Detect which cell encompasses the target text, then output its (x, y) center coordinate. 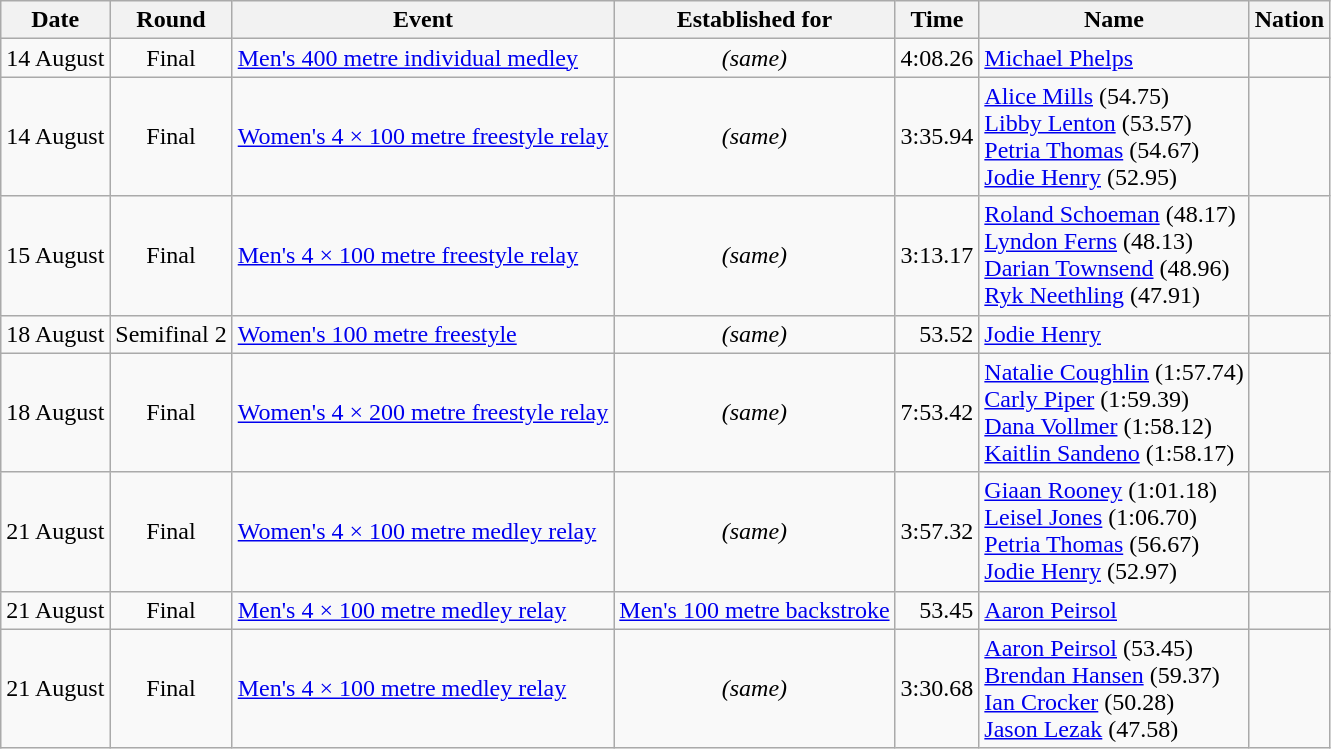
3:30.68 (937, 688)
Aaron Peirsol (53.45) Brendan Hansen (59.37) Ian Crocker (50.28) Jason Lezak (47.58) (1114, 688)
Date (56, 20)
Alice Mills (54.75) Libby Lenton (53.57) Petria Thomas (54.67) Jodie Henry (52.95) (1114, 136)
4:08.26 (937, 58)
Nation (1289, 20)
Women's 4 × 200 metre freestyle relay (423, 412)
53.45 (937, 610)
Women's 100 metre freestyle (423, 334)
15 August (56, 256)
Michael Phelps (1114, 58)
Semifinal 2 (171, 334)
Natalie Coughlin (1:57.74) Carly Piper (1:59.39) Dana Vollmer (1:58.12) Kaitlin Sandeno (1:58.17) (1114, 412)
Time (937, 20)
7:53.42 (937, 412)
Women's 4 × 100 metre medley relay (423, 532)
Round (171, 20)
Established for (754, 20)
Roland Schoeman (48.17) Lyndon Ferns (48.13) Darian Townsend (48.96) Ryk Neethling (47.91) (1114, 256)
Men's 4 × 100 metre freestyle relay (423, 256)
3:35.94 (937, 136)
Event (423, 20)
Giaan Rooney (1:01.18) Leisel Jones (1:06.70) Petria Thomas (56.67) Jodie Henry (52.97) (1114, 532)
Name (1114, 20)
Women's 4 × 100 metre freestyle relay (423, 136)
3:13.17 (937, 256)
Jodie Henry (1114, 334)
Men's 100 metre backstroke (754, 610)
Aaron Peirsol (1114, 610)
Men's 400 metre individual medley (423, 58)
53.52 (937, 334)
3:57.32 (937, 532)
